Provide the [X, Y] coordinate of the cell's center where the given text is located.  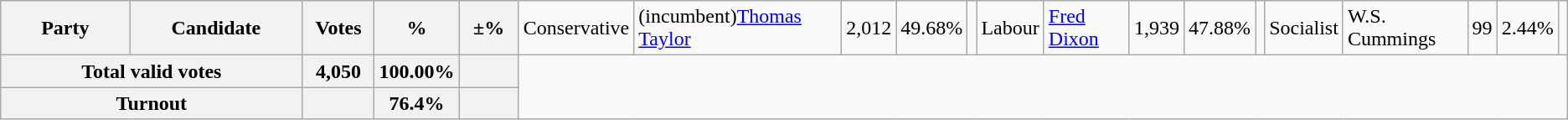
1,939 [1156, 29]
Candidate [216, 29]
Labour [1010, 29]
Total valid votes [152, 71]
% [417, 29]
Socialist [1304, 29]
Votes [338, 29]
2,012 [869, 29]
47.88% [1220, 29]
Party [65, 29]
±% [489, 29]
76.4% [417, 103]
Turnout [152, 103]
49.68% [931, 29]
W.S. Cummings [1406, 29]
100.00% [417, 71]
99 [1483, 29]
Conservative [576, 29]
Fred Dixon [1086, 29]
(incumbent)Thomas Taylor [738, 29]
4,050 [338, 71]
2.44% [1528, 29]
